Return the [x, y] coordinate for the center point of the cell that contains the specified text.  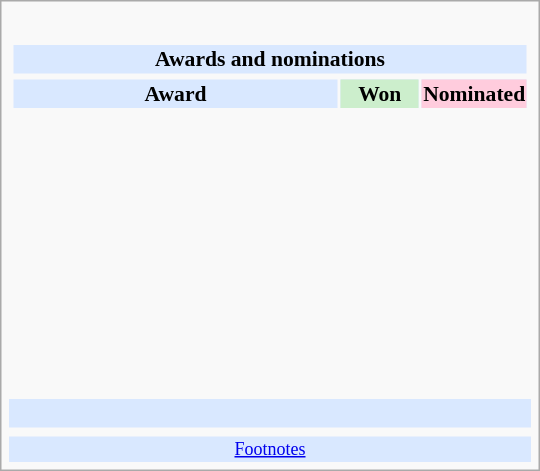
Awards and nominations Award Won Nominated [270, 206]
Footnotes [270, 449]
Won [380, 93]
Awards and nominations [270, 59]
Award [175, 93]
Nominated [474, 93]
